Provide the [x, y] coordinate of the cell's center where the given text is located.  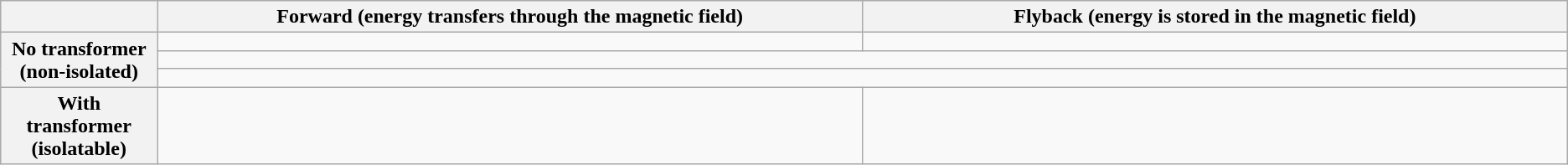
With transformer (isolatable) [79, 126]
Flyback (energy is stored in the magnetic field) [1215, 17]
No transformer (non-isolated) [79, 60]
Forward (energy transfers through the magnetic field) [510, 17]
